Locate the cell with the specified text and output its (X, Y) center coordinate. 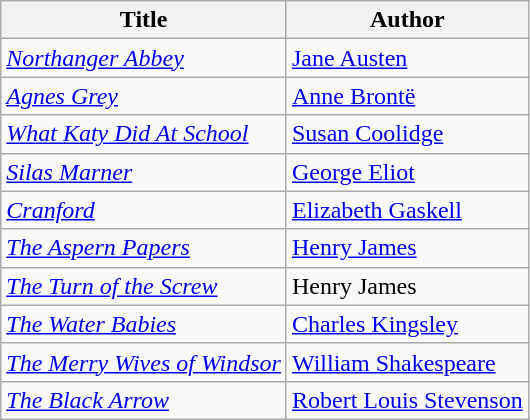
The Black Arrow (144, 400)
Susan Coolidge (407, 134)
The Turn of the Screw (144, 286)
Anne Brontë (407, 96)
Title (144, 20)
Robert Louis Stevenson (407, 400)
Jane Austen (407, 58)
What Katy Did At School (144, 134)
Northanger Abbey (144, 58)
The Water Babies (144, 324)
Charles Kingsley (407, 324)
Cranford (144, 210)
The Aspern Papers (144, 248)
William Shakespeare (407, 362)
Agnes Grey (144, 96)
George Eliot (407, 172)
Author (407, 20)
Silas Marner (144, 172)
The Merry Wives of Windsor (144, 362)
Elizabeth Gaskell (407, 210)
